Search for the cell housing the specified text and yield its [x, y] center coordinate. 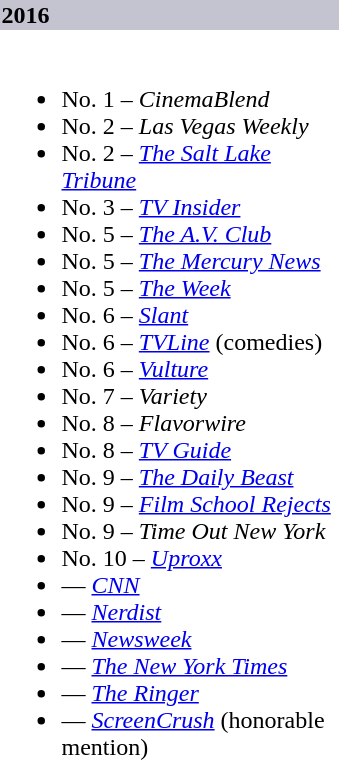
2016 [170, 15]
